Detect which cell encompasses the target text, then output its (x, y) center coordinate. 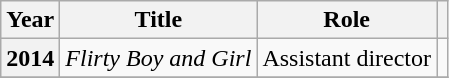
2014 (30, 58)
Flirty Boy and Girl (158, 58)
Year (30, 20)
Role (347, 20)
Assistant director (347, 58)
Title (158, 20)
